Output the [X, Y] coordinate of the center of the cell containing the given text.  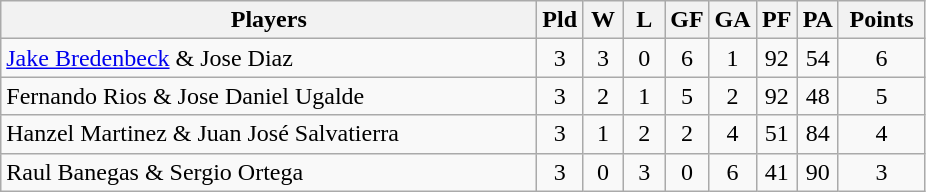
Pld [560, 20]
Jake Bredenbeck & Jose Diaz [269, 58]
GF [687, 20]
PA [818, 20]
L [644, 20]
54 [818, 58]
PF [776, 20]
Points [881, 20]
90 [818, 172]
Players [269, 20]
GA [732, 20]
Fernando Rios & Jose Daniel Ugalde [269, 96]
51 [776, 134]
48 [818, 96]
Raul Banegas & Sergio Ortega [269, 172]
41 [776, 172]
Hanzel Martinez & Juan José Salvatierra [269, 134]
84 [818, 134]
W [604, 20]
